Capture the cell that displays the provided text and extract its (X, Y) central coordinate. 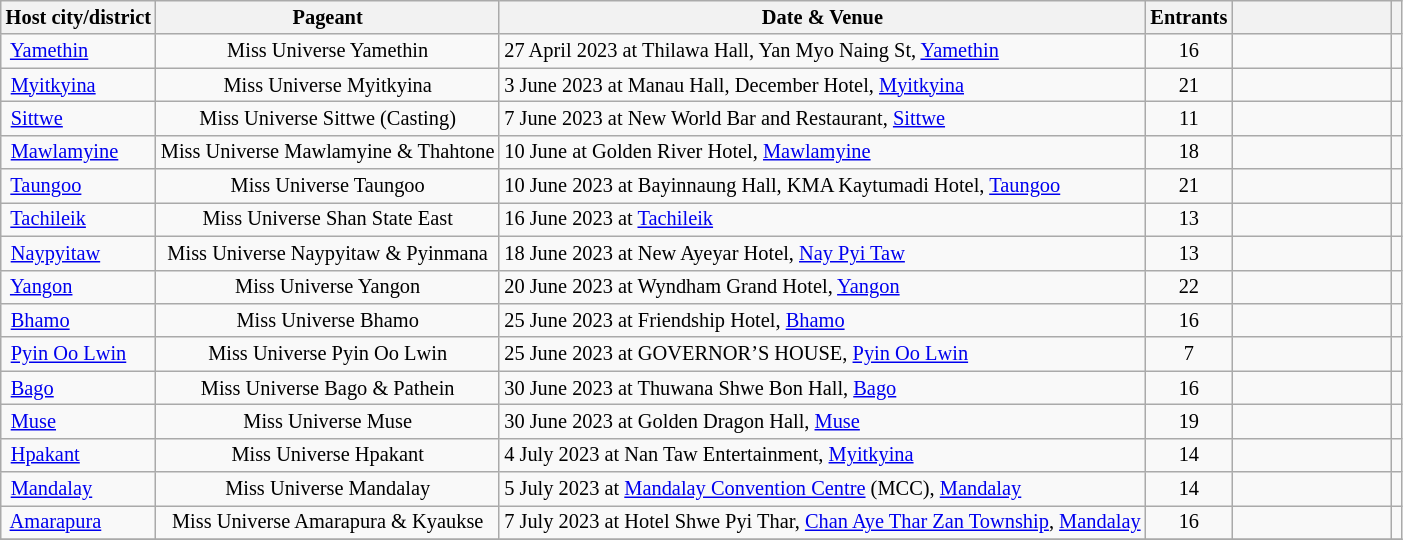
Miss Universe Bhamo (328, 320)
25 June 2023 at GOVERNOR’S HOUSE, Pyin Oo Lwin (822, 354)
Miss Universe Myitkyina (328, 85)
Miss Universe Yangon (328, 287)
19 (1188, 421)
30 June 2023 at Golden Dragon Hall, Muse (822, 421)
7 (1188, 354)
Naypyitaw (78, 253)
16 June 2023 at Tachileik (822, 219)
Miss Universe Taungoo (328, 186)
Yamethin (78, 51)
20 June 2023 at Wyndham Grand Hotel, Yangon (822, 287)
Miss Universe Mandalay (328, 489)
30 June 2023 at Thuwana Shwe Bon Hall, Bago (822, 388)
Tachileik (78, 219)
27 April 2023 at Thilawa Hall, Yan Myo Naing St, Yamethin (822, 51)
Bhamo (78, 320)
Miss Universe Shan State East (328, 219)
Entrants (1188, 17)
Bago (78, 388)
18 June 2023 at New Ayeyar Hotel, Nay Pyi Taw (822, 253)
Miss Universe Mawlamyine & Thahtone (328, 152)
Miss Universe Amarapura & Kyaukse (328, 522)
10 June at Golden River Hotel, Mawlamyine (822, 152)
7 July 2023 at Hotel Shwe Pyi Thar, Chan Aye Thar Zan Township, Mandalay (822, 522)
Taungoo (78, 186)
11 (1188, 118)
3 June 2023 at Manau Hall, December Hotel, Myitkyina (822, 85)
Miss Universe Hpakant (328, 455)
Mandalay (78, 489)
Miss Universe Pyin Oo Lwin (328, 354)
Myitkyina (78, 85)
Hpakant (78, 455)
18 (1188, 152)
Pageant (328, 17)
Miss Universe Bago & Pathein (328, 388)
7 June 2023 at New World Bar and Restaurant, Sittwe (822, 118)
Date & Venue (822, 17)
Mawlamyine (78, 152)
Sittwe (78, 118)
Muse (78, 421)
Yangon (78, 287)
5 July 2023 at Mandalay Convention Centre (MCC), Mandalay (822, 489)
Miss Universe Naypyitaw & Pyinmana (328, 253)
Host city/district (78, 17)
Miss Universe Sittwe (Casting) (328, 118)
Miss Universe Yamethin (328, 51)
Miss Universe Muse (328, 421)
Pyin Oo Lwin (78, 354)
4 July 2023 at Nan Taw Entertainment, Myitkyina (822, 455)
25 June 2023 at Friendship Hotel, Bhamo (822, 320)
Amarapura (78, 522)
10 June 2023 at Bayinnaung Hall, KMA Kaytumadi Hotel, Taungoo (822, 186)
22 (1188, 287)
